Return the (X, Y) coordinate for the center point of the cell that contains the specified text.  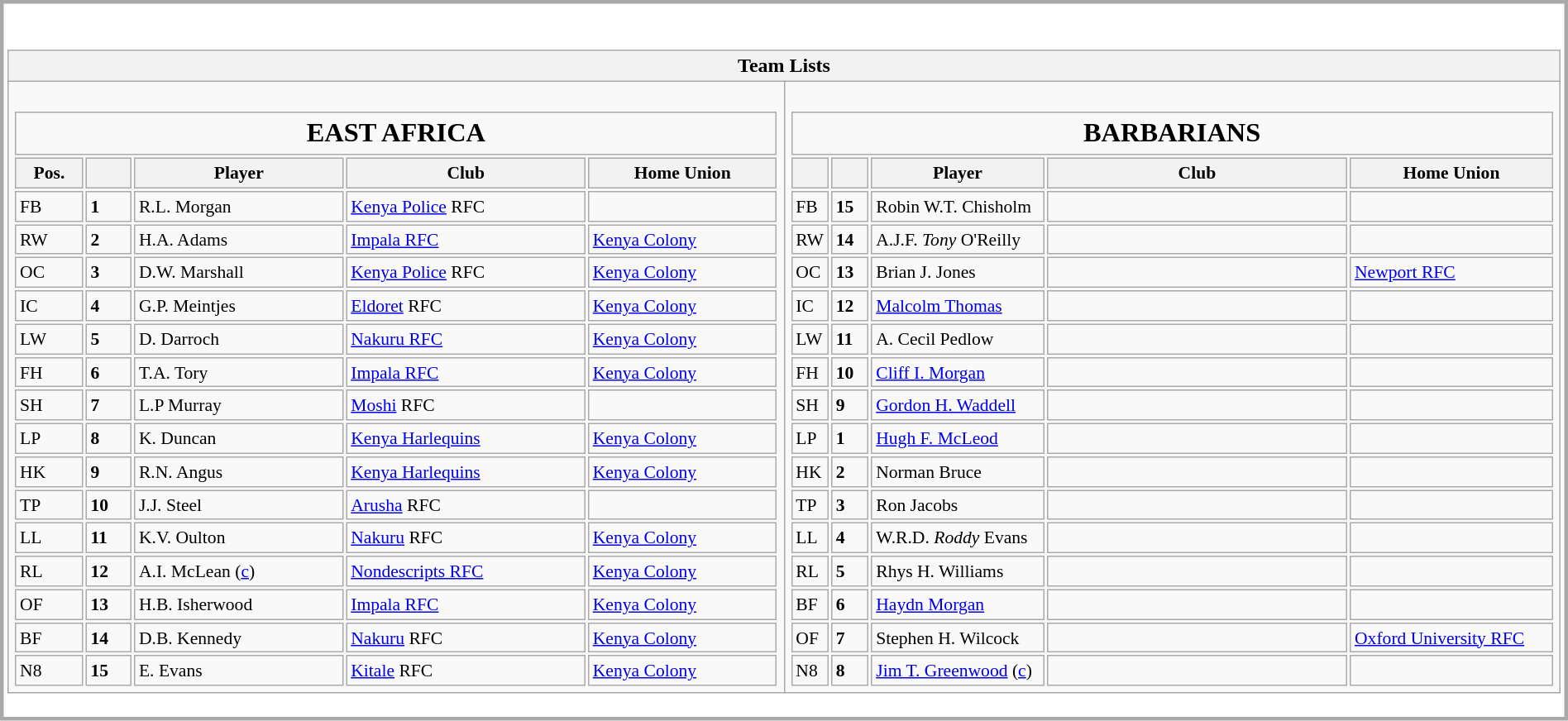
Cliff I. Morgan (958, 372)
Ron Jacobs (958, 504)
Haydn Morgan (958, 604)
H.B. Isherwood (238, 604)
D.W. Marshall (238, 273)
Robin W.T. Chisholm (958, 207)
Oxford University RFC (1451, 638)
Newport RFC (1451, 273)
A. Cecil Pedlow (958, 339)
A.J.F. Tony O'Reilly (958, 240)
Kitale RFC (466, 671)
Jim T. Greenwood (c) (958, 671)
A.I. McLean (c) (238, 571)
R.N. Angus (238, 471)
R.L. Morgan (238, 207)
K.V. Oulton (238, 537)
Stephen H. Wilcock (958, 638)
EAST AFRICA (395, 132)
Gordon H. Waddell (958, 405)
D. Darroch (238, 339)
Malcolm Thomas (958, 306)
Moshi RFC (466, 405)
K. Duncan (238, 438)
Rhys H. Williams (958, 571)
E. Evans (238, 671)
BARBARIANS (1173, 132)
J.J. Steel (238, 504)
H.A. Adams (238, 240)
Hugh F. McLeod (958, 438)
Arusha RFC (466, 504)
D.B. Kennedy (238, 638)
Eldoret RFC (466, 306)
W.R.D. Roddy Evans (958, 537)
Team Lists (784, 66)
Nondescripts RFC (466, 571)
T.A. Tory (238, 372)
Brian J. Jones (958, 273)
G.P. Meintjes (238, 306)
L.P Murray (238, 405)
Pos. (49, 174)
Norman Bruce (958, 471)
